For the text-containing cell, return its midpoint in (x, y) coordinate format. 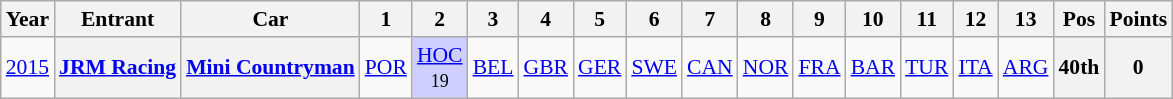
11 (926, 19)
5 (600, 19)
Year (28, 19)
NOR (766, 68)
7 (710, 19)
Points (1138, 19)
1 (386, 19)
CAN (710, 68)
4 (546, 19)
Car (270, 19)
BAR (874, 68)
FRA (819, 68)
10 (874, 19)
Mini Countryman (270, 68)
40th (1078, 68)
ARG (1026, 68)
Pos (1078, 19)
SWE (654, 68)
JRM Racing (118, 68)
ITA (975, 68)
3 (494, 19)
Entrant (118, 19)
8 (766, 19)
12 (975, 19)
GER (600, 68)
POR (386, 68)
2 (440, 19)
TUR (926, 68)
BEL (494, 68)
9 (819, 19)
6 (654, 19)
HOC19 (440, 68)
2015 (28, 68)
0 (1138, 68)
13 (1026, 19)
GBR (546, 68)
